Search for the cell housing the specified text and yield its (x, y) center coordinate. 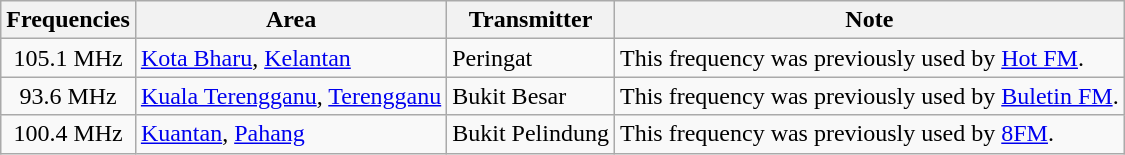
93.6 MHz (68, 96)
This frequency was previously used by 8FM. (869, 134)
Bukit Besar (531, 96)
Note (869, 20)
This frequency was previously used by Buletin FM. (869, 96)
Peringat (531, 58)
Frequencies (68, 20)
Area (290, 20)
Bukit Pelindung (531, 134)
Kuala Terengganu, Terengganu (290, 96)
100.4 MHz (68, 134)
Kuantan, Pahang (290, 134)
Transmitter (531, 20)
Kota Bharu, Kelantan (290, 58)
This frequency was previously used by Hot FM. (869, 58)
105.1 MHz (68, 58)
